Return the [x, y] coordinate for the center point of the cell that contains the specified text.  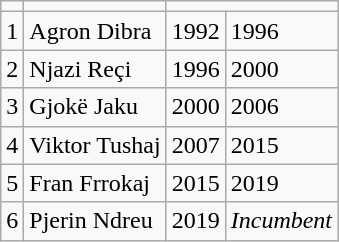
1 [12, 31]
3 [12, 107]
1992 [196, 31]
Gjokë Jaku [95, 107]
Agron Dibra [95, 31]
2006 [281, 107]
Pjerin Ndreu [95, 221]
6 [12, 221]
Njazi Reçi [95, 69]
4 [12, 145]
2007 [196, 145]
5 [12, 183]
Viktor Tushaj [95, 145]
Incumbent [281, 221]
2 [12, 69]
Fran Frrokaj [95, 183]
